Identify which cell holds the provided text, then report its [x, y] central coordinate. 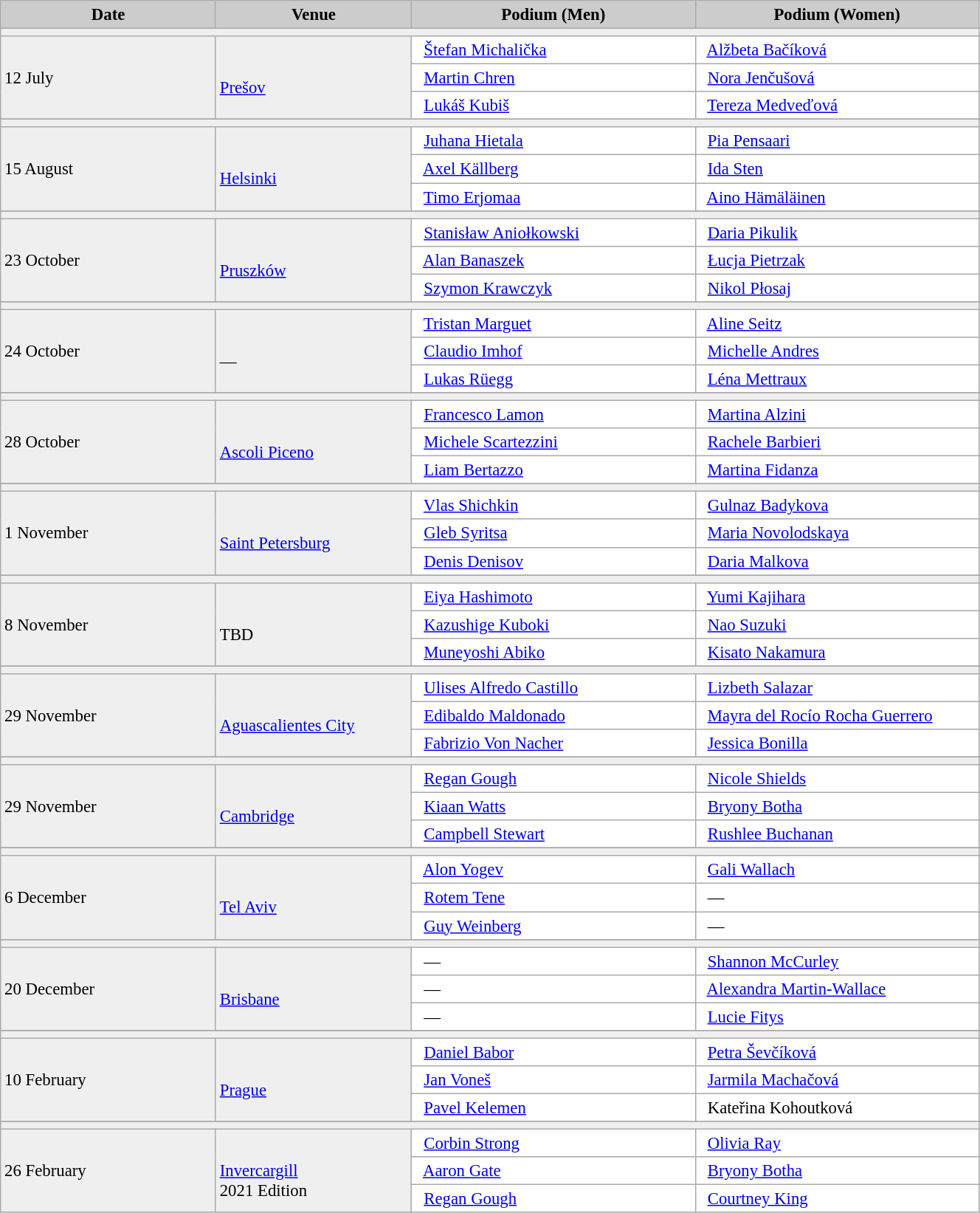
Francesco Lamon [553, 415]
Nora Jenčušová [837, 78]
Brisbane [313, 989]
Kazushige Kuboki [553, 625]
Nicole Shields [837, 779]
Lukas Rüegg [553, 379]
Gulnaz Badykova [837, 506]
Štefan Michalička [553, 50]
15 August [108, 168]
Corbin Strong [553, 1144]
Tel Aviv [313, 898]
Invercargill2021 Edition [313, 1171]
Venue [313, 15]
Ida Sten [837, 169]
Vlas Shichkin [553, 506]
Podium (Women) [837, 15]
Jessica Bonilla [837, 743]
Alan Banaszek [553, 260]
Lukáš Kubiš [553, 106]
Szymon Krawczyk [553, 288]
Aino Hämäläinen [837, 197]
Aguascalientes City [313, 716]
Guy Weinberg [553, 926]
Helsinki [313, 168]
Aline Seitz [837, 323]
Léna Mettraux [837, 379]
Daniel Babor [553, 1052]
Nao Suzuki [837, 625]
Kiaan Watts [553, 807]
Axel Källberg [553, 169]
Aaron Gate [553, 1171]
Lizbeth Salazar [837, 688]
Tereza Medveďová [837, 106]
Edibaldo Maldonado [553, 715]
Maria Novolodskaya [837, 534]
Lucie Fitys [837, 1017]
Campbell Stewart [553, 834]
Jarmila Machačová [837, 1080]
Stanisław Aniołkowski [553, 233]
Daria Pikulik [837, 233]
26 February [108, 1171]
TBD [313, 625]
Yumi Kajihara [837, 597]
Alžbeta Bačíková [837, 50]
Prešov [313, 78]
Martin Chren [553, 78]
8 November [108, 625]
Kisato Nakamura [837, 653]
Courtney King [837, 1199]
Pavel Kelemen [553, 1107]
Pia Pensaari [837, 141]
Eiya Hashimoto [553, 597]
Mayra del Rocío Rocha Guerrero [837, 715]
Kateřina Kohoutková [837, 1107]
6 December [108, 898]
Petra Ševčíková [837, 1052]
Fabrizio Von Nacher [553, 743]
Łucja Pietrzak [837, 260]
Cambridge [313, 806]
12 July [108, 78]
Liam Bertazzo [553, 470]
Denis Denisov [553, 561]
23 October [108, 260]
Rotem Tene [553, 898]
Saint Petersburg [313, 533]
Martina Alzini [837, 415]
Michele Scartezzini [553, 442]
Juhana Hietala [553, 141]
24 October [108, 351]
Gleb Syritsa [553, 534]
Shannon McCurley [837, 961]
Pruszków [313, 260]
Ascoli Piceno [313, 443]
1 November [108, 533]
Claudio Imhof [553, 351]
Olivia Ray [837, 1144]
Rushlee Buchanan [837, 834]
Prague [313, 1079]
Michelle Andres [837, 351]
Martina Fidanza [837, 470]
Tristan Marguet [553, 323]
Muneyoshi Abiko [553, 653]
Rachele Barbieri [837, 442]
Jan Voneš [553, 1080]
Timo Erjomaa [553, 197]
Ulises Alfredo Castillo [553, 688]
20 December [108, 989]
Podium (Men) [553, 15]
Date [108, 15]
Daria Malkova [837, 561]
28 October [108, 443]
10 February [108, 1079]
Gali Wallach [837, 870]
Alon Yogev [553, 870]
Nikol Płosaj [837, 288]
Alexandra Martin-Wallace [837, 989]
